Pinpoint the cell where the given text exists, returning its (X, Y) midpoint coordinate. 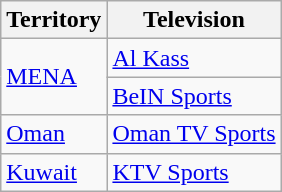
Territory (54, 20)
Television (194, 20)
Kuwait (54, 172)
BeIN Sports (194, 96)
Al Kass (194, 58)
Oman TV Sports (194, 134)
MENA (54, 77)
KTV Sports (194, 172)
Oman (54, 134)
